Determine the [x, y] coordinate at the center of the cell enclosing the given text.  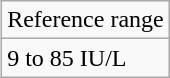
9 to 85 IU/L [86, 58]
Reference range [86, 20]
